Find where the given text appears and provide that cell's center as (x, y) coordinate. 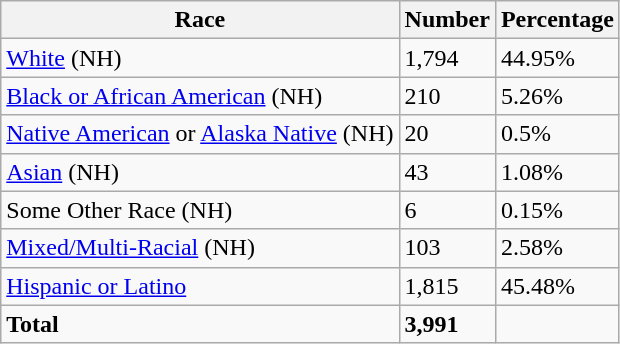
Mixed/Multi-Racial (NH) (200, 248)
Asian (NH) (200, 172)
White (NH) (200, 58)
20 (447, 134)
Race (200, 20)
5.26% (557, 96)
1,794 (447, 58)
Black or African American (NH) (200, 96)
45.48% (557, 286)
6 (447, 210)
Some Other Race (NH) (200, 210)
2.58% (557, 248)
43 (447, 172)
1,815 (447, 286)
Percentage (557, 20)
Total (200, 324)
Hispanic or Latino (200, 286)
1.08% (557, 172)
44.95% (557, 58)
0.15% (557, 210)
3,991 (447, 324)
Native American or Alaska Native (NH) (200, 134)
0.5% (557, 134)
103 (447, 248)
Number (447, 20)
210 (447, 96)
